Return (x, y) of the center of cell containing provided text 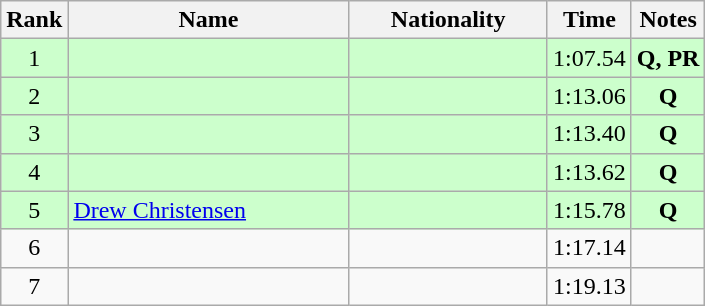
1:17.14 (589, 248)
1:13.40 (589, 134)
7 (34, 286)
4 (34, 172)
1:19.13 (589, 286)
Rank (34, 20)
1 (34, 58)
1:15.78 (589, 210)
Time (589, 20)
Nationality (448, 20)
Notes (668, 20)
5 (34, 210)
1:07.54 (589, 58)
1:13.62 (589, 172)
Q, PR (668, 58)
1:13.06 (589, 96)
2 (34, 96)
3 (34, 134)
Drew Christensen (208, 210)
Name (208, 20)
6 (34, 248)
